Extract the (x, y) coordinate from the center of the cell holding the provided text.  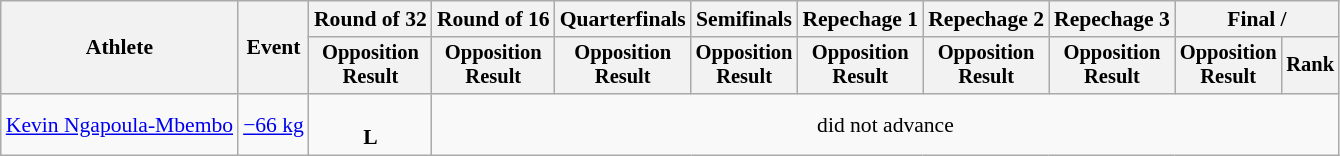
Repechage 3 (1112, 19)
Semifinals (744, 19)
Kevin Ngapoula-Mbembo (120, 124)
Repechage 1 (860, 19)
Quarterfinals (623, 19)
Event (274, 48)
Repechage 2 (986, 19)
−66 kg (274, 124)
Round of 32 (370, 19)
Rank (1310, 66)
Athlete (120, 48)
Round of 16 (494, 19)
L (370, 124)
Final / (1257, 19)
did not advance (886, 124)
